Pinpoint the cell where the given text exists, returning its (x, y) midpoint coordinate. 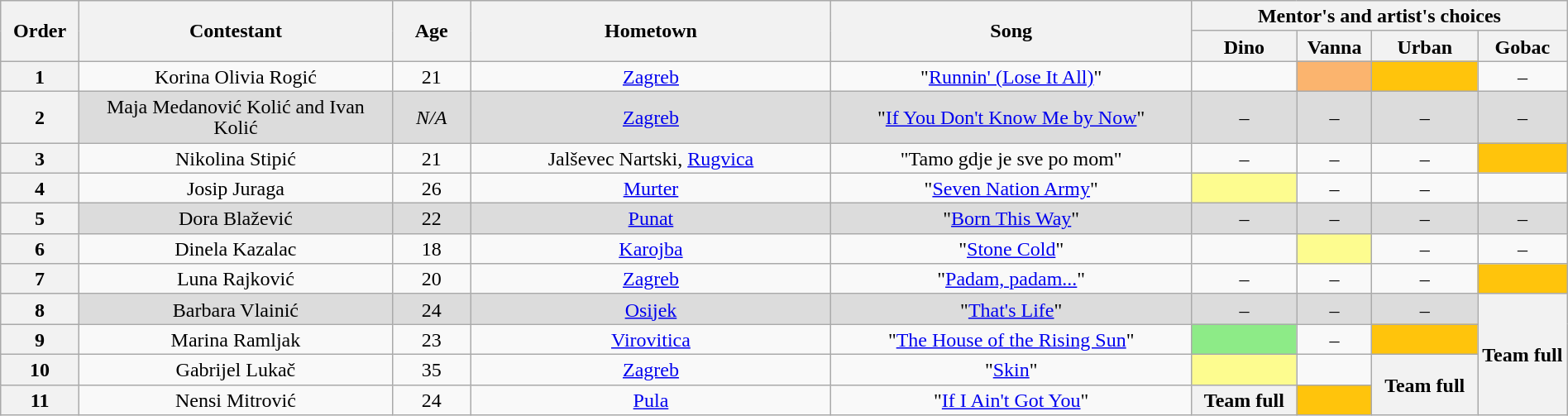
Pula (651, 400)
6 (40, 248)
Maja Medanović Kolić and Ivan Kolić (235, 117)
Age (432, 31)
11 (40, 400)
Osijek (651, 309)
9 (40, 339)
Barbara Vlainić (235, 309)
1 (40, 76)
10 (40, 369)
4 (40, 189)
"Born This Way" (1011, 218)
Dino (1245, 46)
Gabrijel Lukač (235, 369)
"Stone Cold" (1011, 248)
Luna Rajković (235, 280)
"Seven Nation Army" (1011, 189)
Punat (651, 218)
Gobac (1523, 46)
Order (40, 31)
"If I Ain't Got You" (1011, 400)
N/A (432, 117)
20 (432, 280)
26 (432, 189)
7 (40, 280)
Nensi Mitrović (235, 400)
8 (40, 309)
Marina Ramljak (235, 339)
Urban (1425, 46)
Korina Olivia Rogić (235, 76)
Mentor's and artist's choices (1379, 17)
Josip Juraga (235, 189)
Jalševec Nartski, Rugvica (651, 157)
Dora Blažević (235, 218)
Hometown (651, 31)
"The House of the Rising Sun" (1011, 339)
35 (432, 369)
18 (432, 248)
"Tamo gdje je sve po mom" (1011, 157)
2 (40, 117)
3 (40, 157)
Karojba (651, 248)
"If You Don't Know Me by Now" (1011, 117)
"Runnin' (Lose It All)" (1011, 76)
Murter (651, 189)
"Skin" (1011, 369)
Nikolina Stipić (235, 157)
Contestant (235, 31)
22 (432, 218)
Virovitica (651, 339)
23 (432, 339)
"Padam, padam..." (1011, 280)
"That's Life" (1011, 309)
Song (1011, 31)
Vanna (1335, 46)
Dinela Kazalac (235, 248)
5 (40, 218)
